For the text-containing cell, return its midpoint in (X, Y) coordinate format. 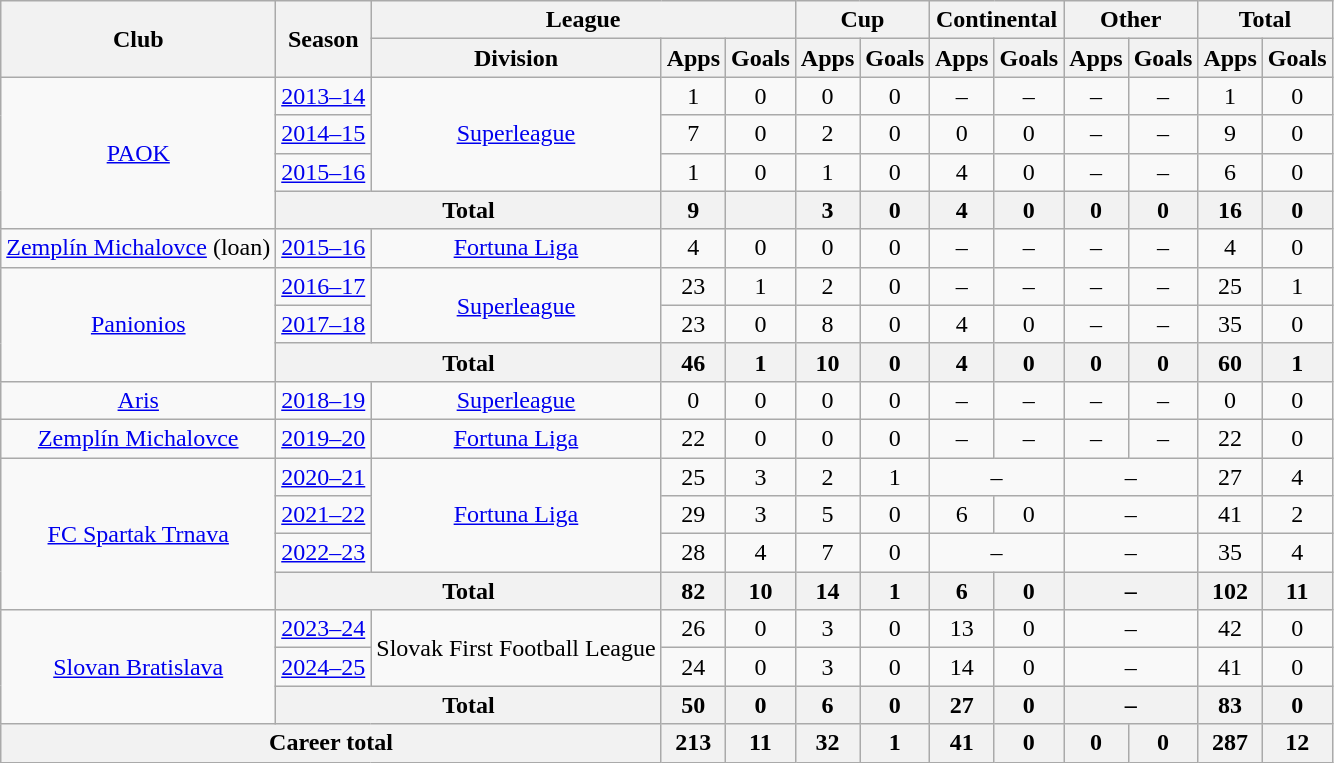
28 (693, 553)
13 (962, 629)
Continental (997, 20)
50 (693, 705)
Cup (862, 20)
82 (693, 591)
Club (138, 39)
Career total (331, 743)
Season (324, 39)
26 (693, 629)
League (584, 20)
2014–15 (324, 134)
Slovak First Football League (516, 648)
2019–20 (324, 438)
2023–24 (324, 629)
2016–17 (324, 286)
Zemplín Michalovce (loan) (138, 248)
2021–22 (324, 515)
60 (1230, 362)
16 (1230, 210)
Slovan Bratislava (138, 667)
83 (1230, 705)
2013–14 (324, 96)
Zemplín Michalovce (138, 438)
46 (693, 362)
2020–21 (324, 477)
102 (1230, 591)
2017–18 (324, 324)
213 (693, 743)
2018–19 (324, 400)
32 (827, 743)
Aris (138, 400)
FC Spartak Trnava (138, 534)
287 (1230, 743)
2022–23 (324, 553)
Other (1131, 20)
Division (516, 58)
2024–25 (324, 667)
29 (693, 515)
5 (827, 515)
12 (1297, 743)
24 (693, 667)
Panionios (138, 324)
8 (827, 324)
42 (1230, 629)
PAOK (138, 153)
